From the cell containing the given text, extract its center point as [X, Y] coordinate. 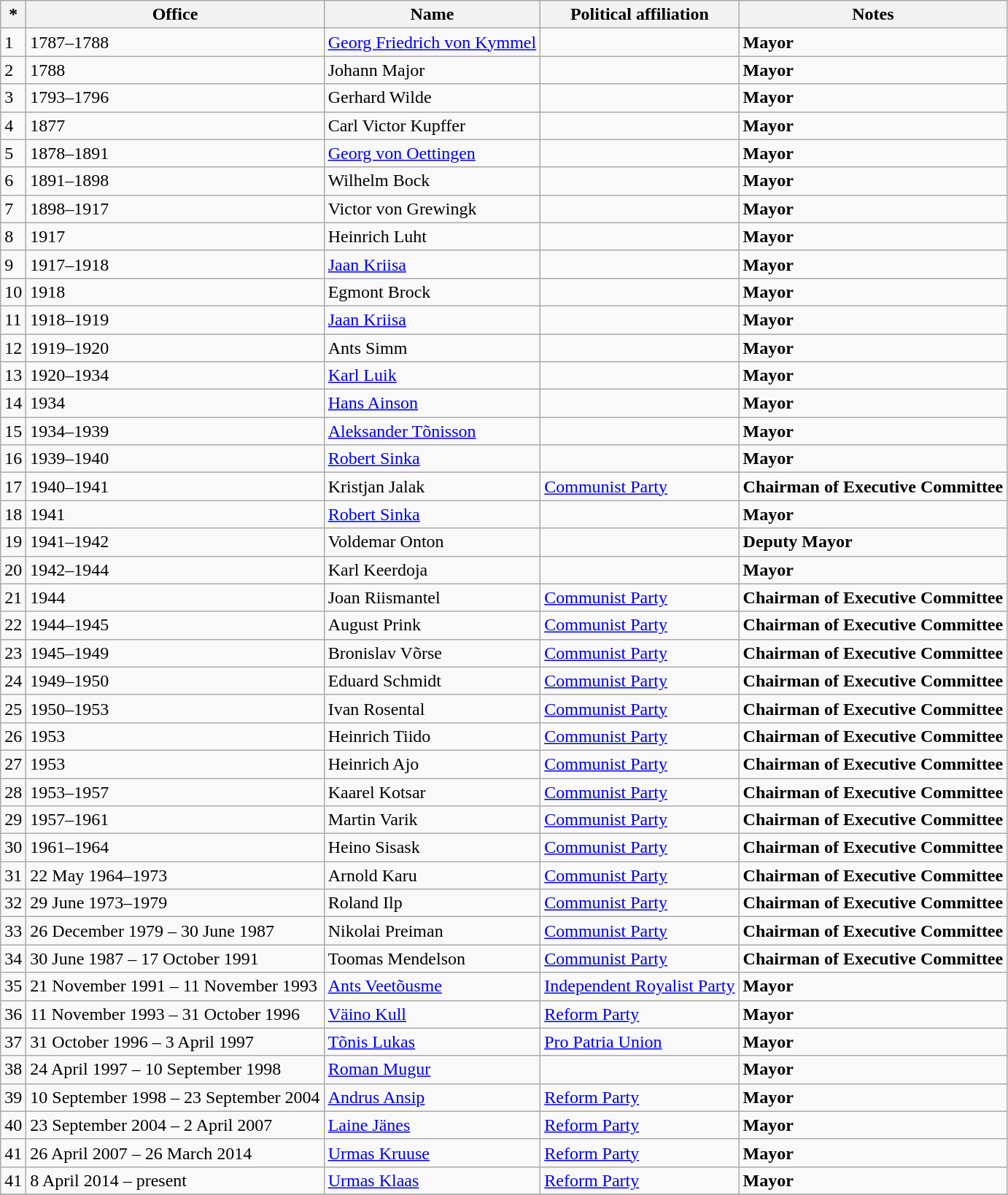
1940–1941 [175, 487]
Toomas Mendelson [432, 959]
1939–1940 [175, 459]
2 [13, 70]
1 [13, 42]
* [13, 15]
1891–1898 [175, 181]
Aleksander Tõnisson [432, 431]
Joan Riismantel [432, 597]
Heino Sisask [432, 848]
5 [13, 153]
Georg Friedrich von Kymmel [432, 42]
1941 [175, 514]
Heinrich Ajo [432, 764]
9 [13, 264]
Andrus Ansip [432, 1097]
Office [175, 15]
31 [13, 875]
Notes [873, 15]
12 [13, 348]
30 [13, 848]
Arnold Karu [432, 875]
14 [13, 403]
1917 [175, 236]
Heinrich Tiido [432, 736]
1919–1920 [175, 348]
Eduard Schmidt [432, 681]
Ivan Rosental [432, 708]
28 [13, 792]
31 October 1996 – 3 April 1997 [175, 1042]
26 December 1979 – 30 June 1987 [175, 931]
29 June 1973–1979 [175, 903]
Martin Varik [432, 820]
1953–1957 [175, 792]
27 [13, 764]
Nikolai Preiman [432, 931]
Gerhard Wilde [432, 98]
10 September 1998 – 23 September 2004 [175, 1097]
1949–1950 [175, 681]
18 [13, 514]
Kristjan Jalak [432, 487]
August Prink [432, 625]
1793–1796 [175, 98]
32 [13, 903]
1945–1949 [175, 653]
Voldemar Onton [432, 542]
8 April 2014 – present [175, 1180]
17 [13, 487]
1941–1942 [175, 542]
26 April 2007 – 26 March 2014 [175, 1153]
39 [13, 1097]
Wilhelm Bock [432, 181]
1918 [175, 292]
1934–1939 [175, 431]
22 [13, 625]
1920–1934 [175, 376]
23 September 2004 – 2 April 2007 [175, 1125]
38 [13, 1070]
Egmont Brock [432, 292]
Deputy Mayor [873, 542]
4 [13, 125]
1787–1788 [175, 42]
21 November 1991 – 11 November 1993 [175, 986]
34 [13, 959]
40 [13, 1125]
Urmas Klaas [432, 1180]
1878–1891 [175, 153]
37 [13, 1042]
16 [13, 459]
Karl Luik [432, 376]
1961–1964 [175, 848]
1917–1918 [175, 264]
Ants Veetõusme [432, 986]
Name [432, 15]
10 [13, 292]
1877 [175, 125]
Victor von Grewingk [432, 209]
Pro Patria Union [640, 1042]
1942–1944 [175, 570]
36 [13, 1014]
1898–1917 [175, 209]
Heinrich Luht [432, 236]
Johann Major [432, 70]
22 May 1964–1973 [175, 875]
29 [13, 820]
Roman Mugur [432, 1070]
Urmas Kruuse [432, 1153]
20 [13, 570]
23 [13, 653]
1934 [175, 403]
Hans Ainson [432, 403]
Bronislav Võrse [432, 653]
21 [13, 597]
1918–1919 [175, 320]
1788 [175, 70]
1950–1953 [175, 708]
26 [13, 736]
3 [13, 98]
35 [13, 986]
6 [13, 181]
Roland Ilp [432, 903]
Väino Kull [432, 1014]
11 November 1993 – 31 October 1996 [175, 1014]
15 [13, 431]
1944–1945 [175, 625]
Carl Victor Kupffer [432, 125]
7 [13, 209]
Tõnis Lukas [432, 1042]
Independent Royalist Party [640, 986]
8 [13, 236]
1957–1961 [175, 820]
24 April 1997 – 10 September 1998 [175, 1070]
24 [13, 681]
19 [13, 542]
25 [13, 708]
13 [13, 376]
30 June 1987 – 17 October 1991 [175, 959]
Georg von Oettingen [432, 153]
Laine Jänes [432, 1125]
Political affiliation [640, 15]
Kaarel Kotsar [432, 792]
Ants Simm [432, 348]
Karl Keerdoja [432, 570]
33 [13, 931]
11 [13, 320]
1944 [175, 597]
